Output the (x, y) coordinate of the center of the cell containing the given text.  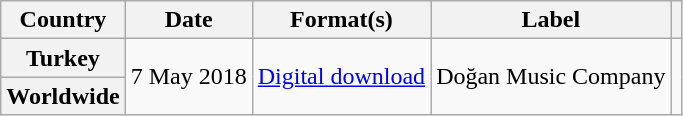
Turkey (63, 58)
7 May 2018 (188, 77)
Format(s) (341, 20)
Digital download (341, 77)
Label (551, 20)
Country (63, 20)
Worldwide (63, 96)
Date (188, 20)
Doğan Music Company (551, 77)
